Find where the given text appears and provide that cell's center as (X, Y) coordinate. 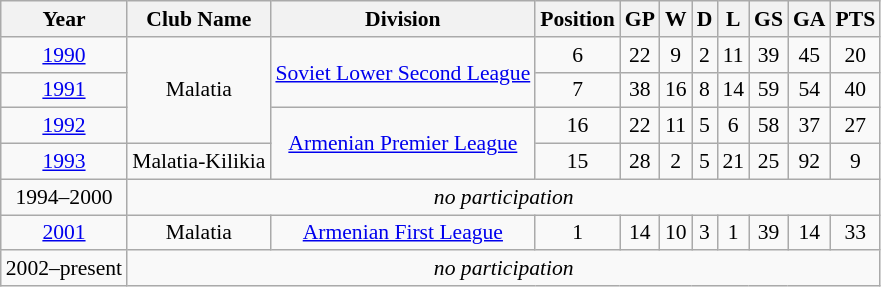
GS (768, 19)
54 (810, 90)
Armenian Premier League (402, 144)
PTS (855, 19)
2001 (64, 233)
Division (402, 19)
92 (810, 162)
45 (810, 55)
1991 (64, 90)
2002–present (64, 269)
40 (855, 90)
Club Name (198, 19)
1992 (64, 126)
28 (640, 162)
3 (705, 233)
Year (64, 19)
10 (676, 233)
Malatia-Kilikia (198, 162)
D (705, 19)
21 (733, 162)
1990 (64, 55)
59 (768, 90)
L (733, 19)
33 (855, 233)
8 (705, 90)
7 (577, 90)
Soviet Lower Second League (402, 72)
58 (768, 126)
Armenian First League (402, 233)
15 (577, 162)
20 (855, 55)
GA (810, 19)
GP (640, 19)
W (676, 19)
1994–2000 (64, 197)
27 (855, 126)
25 (768, 162)
1993 (64, 162)
38 (640, 90)
Position (577, 19)
37 (810, 126)
